Output the [X, Y] coordinate of the center of the cell containing the given text.  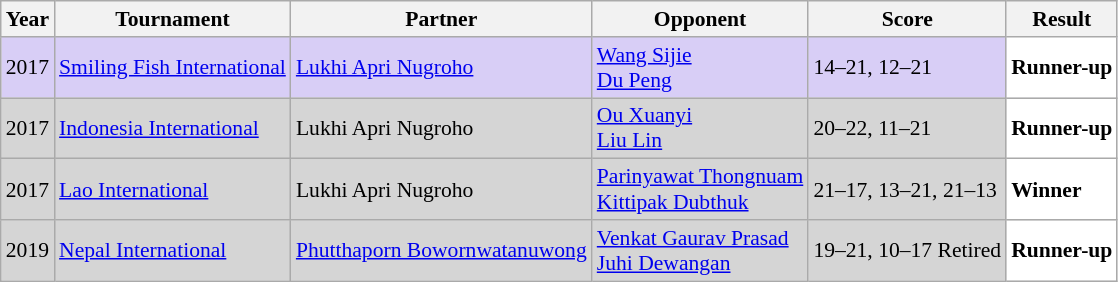
14–21, 12–21 [907, 68]
Nepal International [172, 250]
21–17, 13–21, 21–13 [907, 190]
Score [907, 19]
Ou Xuanyi Liu Lin [700, 128]
Tournament [172, 19]
Indonesia International [172, 128]
Year [28, 19]
Venkat Gaurav Prasad Juhi Dewangan [700, 250]
Result [1062, 19]
20–22, 11–21 [907, 128]
Phutthaporn Bowornwatanuwong [442, 250]
2019 [28, 250]
Winner [1062, 190]
Parinyawat Thongnuam Kittipak Dubthuk [700, 190]
19–21, 10–17 Retired [907, 250]
Partner [442, 19]
Opponent [700, 19]
Wang Sijie Du Peng [700, 68]
Lao International [172, 190]
Smiling Fish International [172, 68]
